Find where the given text appears and provide that cell's center as [X, Y] coordinate. 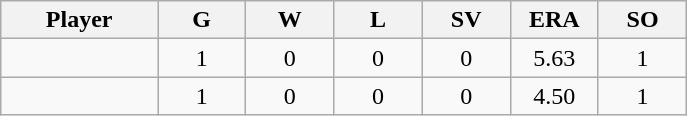
SV [466, 20]
4.50 [554, 96]
ERA [554, 20]
5.63 [554, 58]
Player [80, 20]
SO [642, 20]
L [378, 20]
W [290, 20]
G [202, 20]
